Capture the cell that displays the provided text and extract its [X, Y] central coordinate. 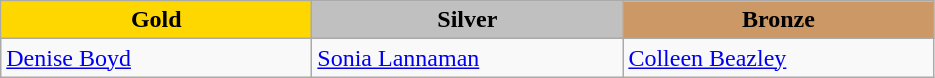
Bronze [778, 20]
Denise Boyd [156, 58]
Colleen Beazley [778, 58]
Silver [468, 20]
Gold [156, 20]
Sonia Lannaman [468, 58]
